Capture the cell that displays the provided text and extract its [x, y] central coordinate. 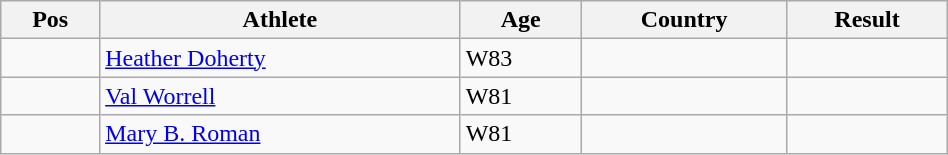
Result [868, 20]
Country [684, 20]
Age [520, 20]
Athlete [280, 20]
Heather Doherty [280, 58]
W83 [520, 58]
Pos [50, 20]
Mary B. Roman [280, 134]
Val Worrell [280, 96]
